Return the (x, y) coordinate for the center point of the cell that contains the specified text.  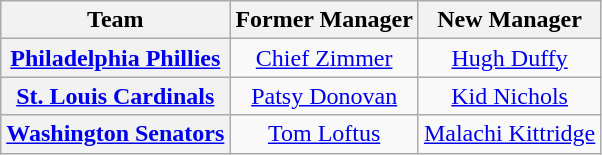
Patsy Donovan (324, 96)
Hugh Duffy (509, 58)
Team (116, 20)
Washington Senators (116, 134)
Malachi Kittridge (509, 134)
Philadelphia Phillies (116, 58)
Chief Zimmer (324, 58)
St. Louis Cardinals (116, 96)
Kid Nichols (509, 96)
Former Manager (324, 20)
Tom Loftus (324, 134)
New Manager (509, 20)
